Detect which cell encompasses the target text, then output its [X, Y] center coordinate. 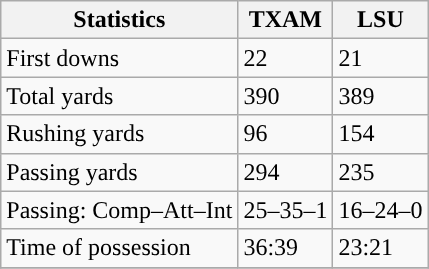
36:39 [286, 248]
25–35–1 [286, 210]
389 [380, 96]
LSU [380, 20]
Passing: Comp–Att–Int [120, 210]
Rushing yards [120, 134]
96 [286, 134]
Time of possession [120, 248]
Total yards [120, 96]
23:21 [380, 248]
154 [380, 134]
First downs [120, 58]
390 [286, 96]
Statistics [120, 20]
Passing yards [120, 172]
22 [286, 58]
235 [380, 172]
21 [380, 58]
16–24–0 [380, 210]
294 [286, 172]
TXAM [286, 20]
